Pinpoint the cell where the given text exists, returning its [x, y] midpoint coordinate. 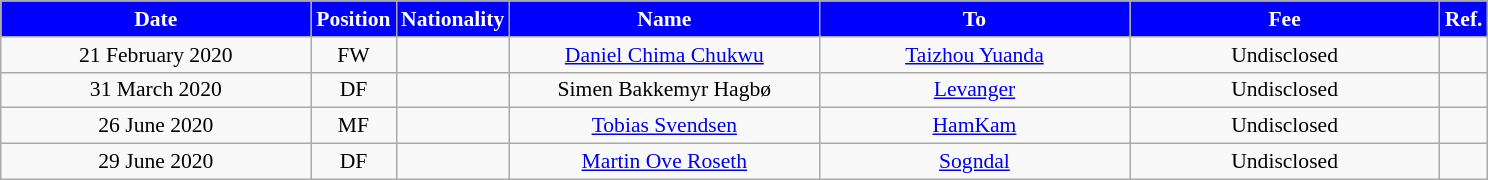
To [974, 19]
Taizhou Yuanda [974, 55]
Tobias Svendsen [664, 126]
Martin Ove Roseth [664, 162]
HamKam [974, 126]
Name [664, 19]
Sogndal [974, 162]
26 June 2020 [156, 126]
Fee [1285, 19]
Position [354, 19]
31 March 2020 [156, 90]
Ref. [1464, 19]
FW [354, 55]
Date [156, 19]
MF [354, 126]
Daniel Chima Chukwu [664, 55]
21 February 2020 [156, 55]
Nationality [452, 19]
29 June 2020 [156, 162]
Levanger [974, 90]
Simen Bakkemyr Hagbø [664, 90]
